Pinpoint the cell where the given text exists, returning its [x, y] midpoint coordinate. 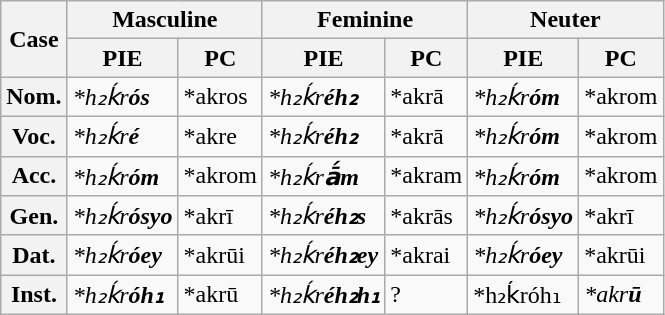
*h₂ḱrā́m [323, 176]
*h₂ḱrós [122, 97]
? [426, 295]
*h₂ḱré [122, 136]
Inst. [34, 295]
Gen. [34, 216]
*akrai [426, 255]
Nom. [34, 97]
*akrās [426, 216]
Neuter [566, 20]
Case [34, 39]
*h₂ḱréh₂h₁ [323, 295]
*h₂ḱréh₂s [323, 216]
Voc. [34, 136]
Acc. [34, 176]
*akre [220, 136]
*h₂ḱréh₂ey [323, 255]
Masculine [164, 20]
*akros [220, 97]
Feminine [364, 20]
*akram [426, 176]
Dat. [34, 255]
